For the text-containing cell, return its midpoint in [x, y] coordinate format. 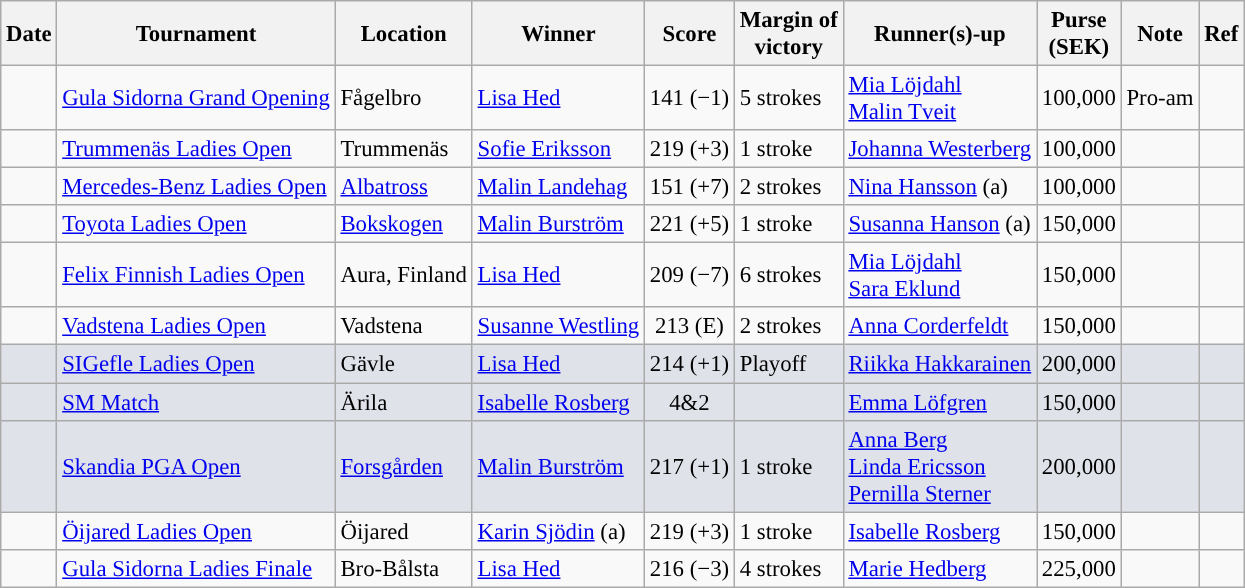
221 (+5) [690, 224]
SM Match [196, 402]
Mercedes-Benz Ladies Open [196, 187]
Trummenäs [404, 149]
Sofie Eriksson [558, 149]
Forsgården [404, 466]
Emma Löfgren [940, 402]
Pro-am [1160, 98]
Bokskogen [404, 224]
Mia Löjdahl Sara Eklund [940, 276]
4&2 [690, 402]
Öijared Ladies Open [196, 531]
Toyota Ladies Open [196, 224]
Marie Hedberg [940, 568]
Ref [1222, 34]
SIGefle Ladies Open [196, 364]
Nina Hansson (a) [940, 187]
Fågelbro [404, 98]
225,000 [1080, 568]
6 strokes [788, 276]
Ärila [404, 402]
Gula Sidorna Grand Opening [196, 98]
Gävle [404, 364]
151 (+7) [690, 187]
Felix Finnish Ladies Open [196, 276]
Margin ofvictory [788, 34]
Malin Landehag [558, 187]
Purse(SEK) [1080, 34]
Vadstena [404, 327]
5 strokes [788, 98]
209 (−7) [690, 276]
Anna Berg Linda Ericsson Pernilla Sterner [940, 466]
Riikka Hakkarainen [940, 364]
Susanna Hanson (a) [940, 224]
Score [690, 34]
4 strokes [788, 568]
213 (E) [690, 327]
Aura, Finland [404, 276]
Gula Sidorna Ladies Finale [196, 568]
Anna Corderfeldt [940, 327]
216 (−3) [690, 568]
214 (+1) [690, 364]
Mia Löjdahl Malin Tveit [940, 98]
Playoff [788, 364]
Winner [558, 34]
217 (+1) [690, 466]
Tournament [196, 34]
Date [29, 34]
Bro-Bålsta [404, 568]
Susanne Westling [558, 327]
Location [404, 34]
141 (−1) [690, 98]
Karin Sjödin (a) [558, 531]
Albatross [404, 187]
Johanna Westerberg [940, 149]
Trummenäs Ladies Open [196, 149]
Runner(s)-up [940, 34]
Vadstena Ladies Open [196, 327]
Skandia PGA Open [196, 466]
Note [1160, 34]
Öijared [404, 531]
